Locate the cell with the specified text and output its [X, Y] center coordinate. 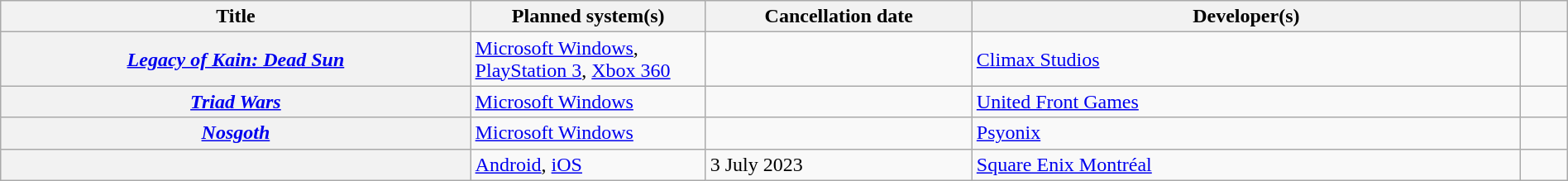
United Front Games [1245, 102]
Climax Studios [1245, 60]
Planned system(s) [588, 17]
Triad Wars [236, 102]
Cancellation date [839, 17]
Android, iOS [588, 164]
Square Enix Montréal [1245, 164]
Nosgoth [236, 133]
Psyonix [1245, 133]
Title [236, 17]
Legacy of Kain: Dead Sun [236, 60]
3 July 2023 [839, 164]
Developer(s) [1245, 17]
Microsoft Windows, PlayStation 3, Xbox 360 [588, 60]
